Pinpoint the cell where the given text exists, returning its (X, Y) midpoint coordinate. 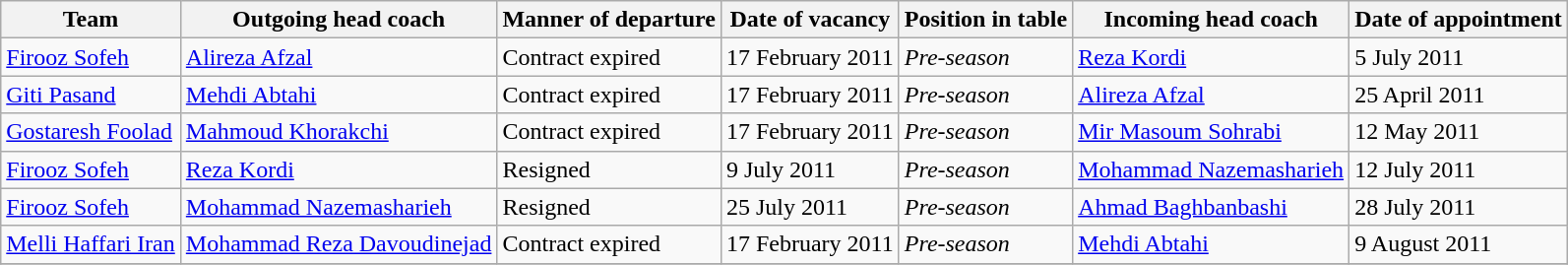
Giti Pasand (91, 95)
Mahmoud Khorakchi (339, 132)
5 July 2011 (1459, 57)
Mohammad Reza Davoudinejad (339, 244)
Position in table (985, 20)
Team (91, 20)
Date of vacancy (809, 20)
Date of appointment (1459, 20)
Mir Masoum Sohrabi (1211, 132)
Melli Haffari Iran (91, 244)
25 July 2011 (809, 207)
Manner of departure (608, 20)
Outgoing head coach (339, 20)
28 July 2011 (1459, 207)
Gostaresh Foolad (91, 132)
12 May 2011 (1459, 132)
12 July 2011 (1459, 169)
Ahmad Baghbanbashi (1211, 207)
Incoming head coach (1211, 20)
9 July 2011 (809, 169)
25 April 2011 (1459, 95)
9 August 2011 (1459, 244)
